Find where the given text appears and provide that cell's center as [X, Y] coordinate. 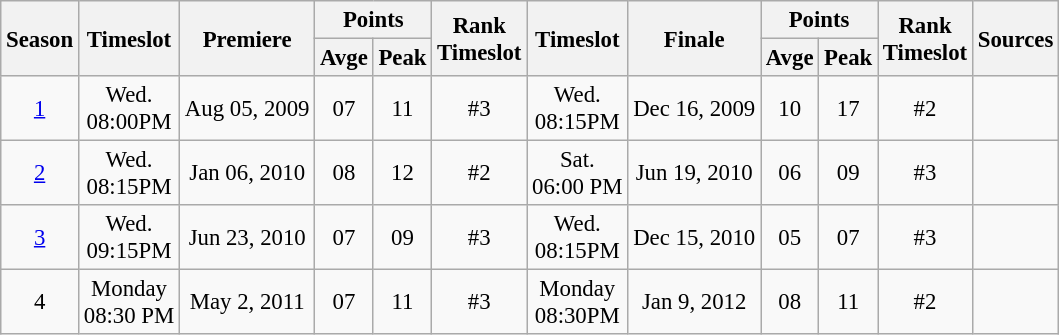
Jan 9, 2012 [694, 302]
3 [40, 238]
06 [790, 174]
4 [40, 302]
Aug 05, 2009 [248, 108]
Jun 23, 2010 [248, 238]
05 [790, 238]
Premiere [248, 38]
10 [790, 108]
Sources [1015, 38]
Season [40, 38]
Wed.08:00PM [128, 108]
May 2, 2011 [248, 302]
2 [40, 174]
Wed.09:15PM [128, 238]
Finale [694, 38]
Jan 06, 2010 [248, 174]
Monday08:30PM [578, 302]
Monday08:30 PM [128, 302]
Dec 15, 2010 [694, 238]
Sat.06:00 PM [578, 174]
1 [40, 108]
12 [402, 174]
17 [848, 108]
Dec 16, 2009 [694, 108]
Jun 19, 2010 [694, 174]
